Identify which cell holds the provided text, then report its (x, y) central coordinate. 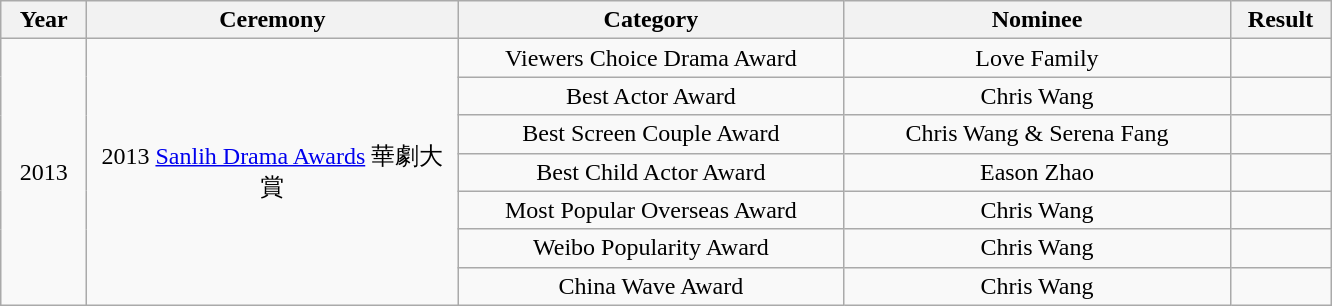
China Wave Award (651, 286)
Best Screen Couple Award (651, 134)
Love Family (1037, 58)
2013 (44, 172)
Best Child Actor Award (651, 172)
Viewers Choice Drama Award (651, 58)
Nominee (1037, 20)
2013 Sanlih Drama Awards 華劇大賞 (272, 172)
Eason Zhao (1037, 172)
Most Popular Overseas Award (651, 210)
Result (1280, 20)
Best Actor Award (651, 96)
Chris Wang & Serena Fang (1037, 134)
Year (44, 20)
Ceremony (272, 20)
Weibo Popularity Award (651, 248)
Category (651, 20)
